Identify which cell holds the provided text, then report its (X, Y) central coordinate. 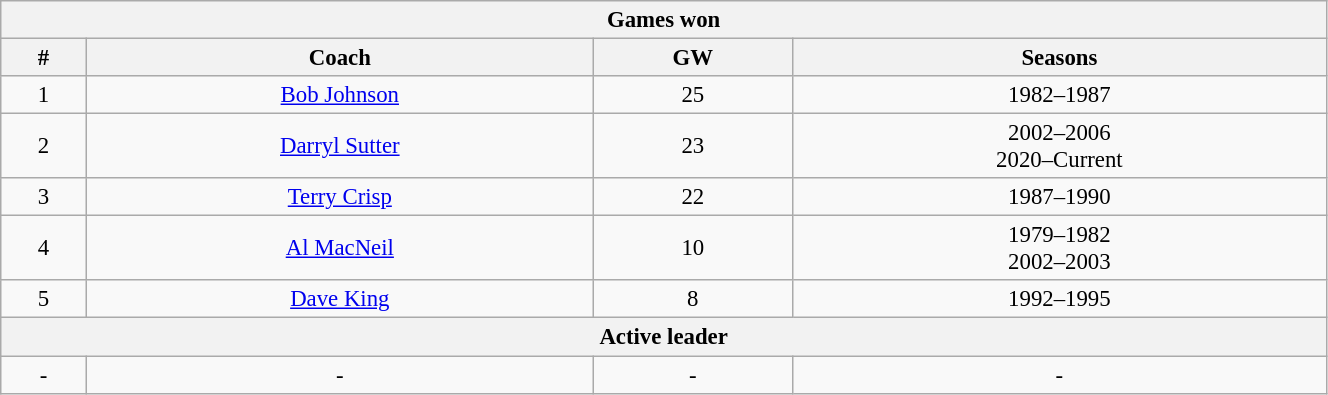
2002–20062020–Current (1059, 146)
Bob Johnson (340, 95)
Terry Crisp (340, 197)
2 (44, 146)
Coach (340, 58)
23 (692, 146)
1987–1990 (1059, 197)
Al MacNeil (340, 248)
10 (692, 248)
4 (44, 248)
8 (692, 299)
22 (692, 197)
Games won (664, 20)
Dave King (340, 299)
# (44, 58)
1 (44, 95)
Darryl Sutter (340, 146)
5 (44, 299)
1979–19822002–2003 (1059, 248)
25 (692, 95)
1982–1987 (1059, 95)
1992–1995 (1059, 299)
3 (44, 197)
Seasons (1059, 58)
Active leader (664, 337)
GW (692, 58)
